Search for the cell housing the specified text and yield its [x, y] center coordinate. 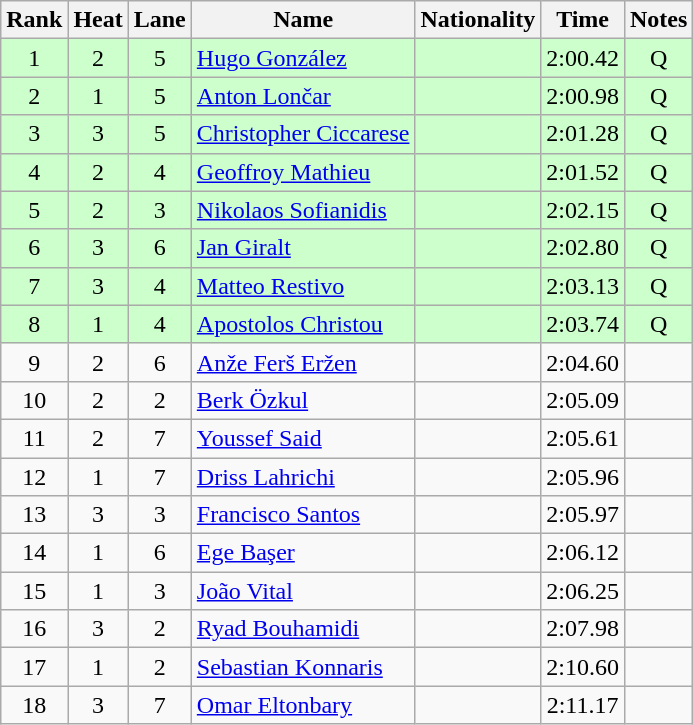
Nikolaos Sofianidis [303, 210]
Geoffroy Mathieu [303, 172]
2:11.17 [583, 705]
2:02.80 [583, 248]
Berk Özkul [303, 400]
Youssef Said [303, 438]
13 [34, 515]
2:03.74 [583, 324]
2:01.52 [583, 172]
11 [34, 438]
Anže Ferš Eržen [303, 362]
2:05.96 [583, 477]
2:10.60 [583, 667]
2:03.13 [583, 286]
Hugo González [303, 58]
Christopher Ciccarese [303, 134]
Sebastian Konnaris [303, 667]
Rank [34, 20]
15 [34, 591]
8 [34, 324]
Anton Lončar [303, 96]
2:05.61 [583, 438]
2:02.15 [583, 210]
2:04.60 [583, 362]
18 [34, 705]
Heat [98, 20]
Jan Giralt [303, 248]
17 [34, 667]
9 [34, 362]
10 [34, 400]
2:00.42 [583, 58]
Name [303, 20]
Apostolos Christou [303, 324]
Ege Başer [303, 553]
Ryad Bouhamidi [303, 629]
2:01.28 [583, 134]
2:06.12 [583, 553]
Omar Eltonbary [303, 705]
16 [34, 629]
2:00.98 [583, 96]
2:06.25 [583, 591]
Matteo Restivo [303, 286]
João Vital [303, 591]
Lane [160, 20]
Nationality [478, 20]
Driss Lahrichi [303, 477]
2:07.98 [583, 629]
12 [34, 477]
2:05.09 [583, 400]
14 [34, 553]
Notes [658, 20]
Francisco Santos [303, 515]
2:05.97 [583, 515]
Time [583, 20]
